Determine the (X, Y) coordinate at the center of the cell enclosing the given text.  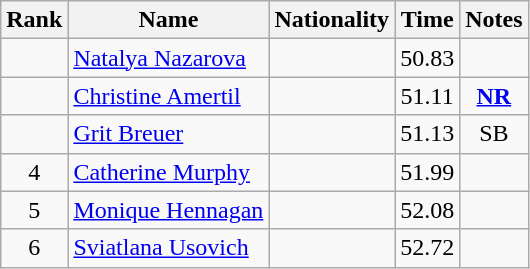
51.13 (428, 134)
Monique Hennagan (168, 210)
51.11 (428, 96)
Notes (494, 20)
NR (494, 96)
4 (34, 172)
Christine Amertil (168, 96)
SB (494, 134)
52.72 (428, 248)
Natalya Nazarova (168, 58)
Nationality (332, 20)
50.83 (428, 58)
52.08 (428, 210)
51.99 (428, 172)
5 (34, 210)
Rank (34, 20)
Time (428, 20)
Sviatlana Usovich (168, 248)
Catherine Murphy (168, 172)
6 (34, 248)
Grit Breuer (168, 134)
Name (168, 20)
